Search for the cell housing the specified text and yield its (x, y) center coordinate. 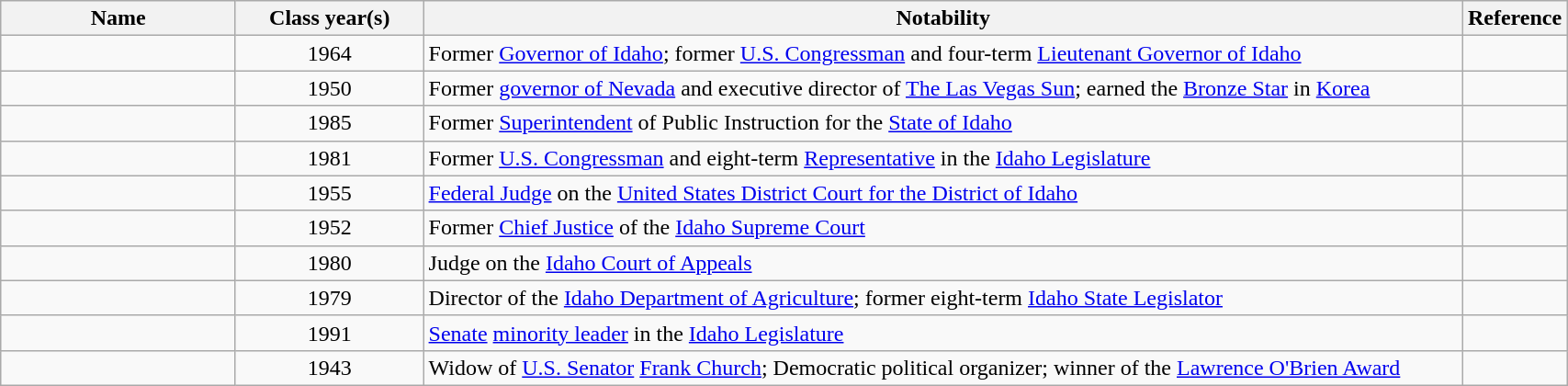
1955 (329, 193)
1943 (329, 368)
1952 (329, 228)
Notability (942, 18)
1991 (329, 333)
1979 (329, 298)
Former U.S. Congressman and eight-term Representative in the Idaho Legislature (942, 158)
Senate minority leader in the Idaho Legislature (942, 333)
Reference (1514, 18)
Former governor of Nevada and executive director of The Las Vegas Sun; earned the Bronze Star in Korea (942, 88)
Class year(s) (329, 18)
1950 (329, 88)
1964 (329, 53)
Former Superintendent of Public Instruction for the State of Idaho (942, 123)
Name (118, 18)
1981 (329, 158)
Director of the Idaho Department of Agriculture; former eight-term Idaho State Legislator (942, 298)
1985 (329, 123)
1980 (329, 263)
Former Chief Justice of the Idaho Supreme Court (942, 228)
Former Governor of Idaho; former U.S. Congressman and four-term Lieutenant Governor of Idaho (942, 53)
Federal Judge on the United States District Court for the District of Idaho (942, 193)
Widow of U.S. Senator Frank Church; Democratic political organizer; winner of the Lawrence O'Brien Award (942, 368)
Judge on the Idaho Court of Appeals (942, 263)
